Provide the [x, y] coordinate of the cell's center where the given text is located.  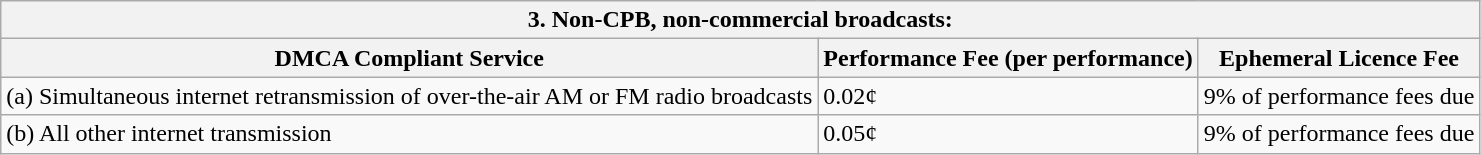
(b) All other internet transmission [410, 134]
3. Non-CPB, non-commercial broadcasts: [740, 20]
Ephemeral Licence Fee [1339, 58]
DMCA Compliant Service [410, 58]
0.02¢ [1008, 96]
0.05¢ [1008, 134]
(a) Simultaneous internet retransmission of over-the-air AM or FM radio broadcasts [410, 96]
Performance Fee (per performance) [1008, 58]
